Search for the cell housing the specified text and yield its (x, y) center coordinate. 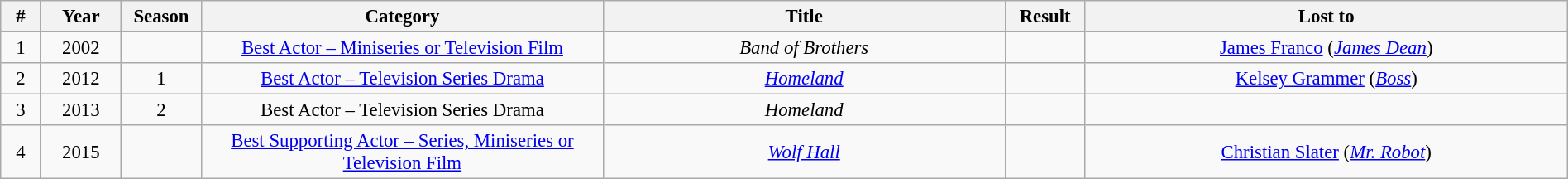
Christian Slater (Mr. Robot) (1327, 152)
Band of Brothers (804, 48)
Title (804, 17)
Wolf Hall (804, 152)
Category (403, 17)
James Franco (James Dean) (1327, 48)
Best Supporting Actor – Series, Miniseries or Television Film (403, 152)
2013 (81, 110)
3 (22, 110)
2012 (81, 79)
Lost to (1327, 17)
Best Actor – Miniseries or Television Film (403, 48)
Result (1045, 17)
Season (160, 17)
Year (81, 17)
2002 (81, 48)
# (22, 17)
4 (22, 152)
Kelsey Grammer (Boss) (1327, 79)
2015 (81, 152)
